From the cell containing the given text, extract its center point as (x, y) coordinate. 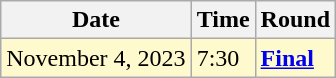
Final (295, 58)
Date (96, 20)
Round (295, 20)
November 4, 2023 (96, 58)
7:30 (223, 58)
Time (223, 20)
